Locate the cell with the specified text and output its [x, y] center coordinate. 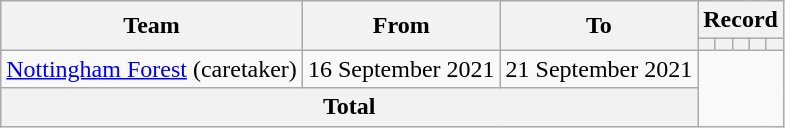
To [599, 26]
Nottingham Forest (caretaker) [152, 69]
21 September 2021 [599, 69]
From [401, 26]
Total [350, 107]
Team [152, 26]
Record [741, 20]
16 September 2021 [401, 69]
